Return [x, y] of the center of cell containing provided text 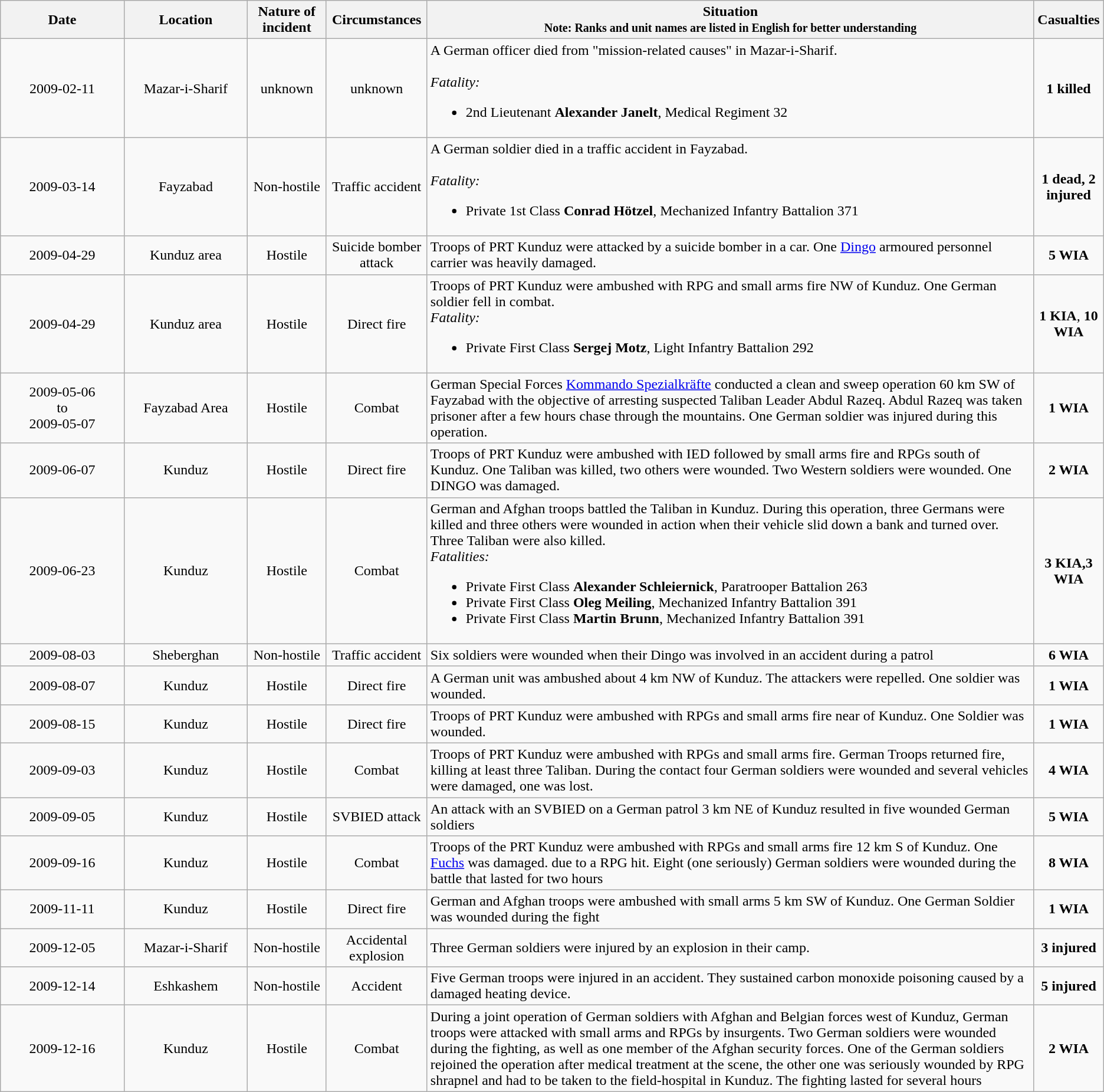
SVBIED attack [376, 816]
2009-06-23 [63, 570]
3 KIA,3 WIA [1069, 570]
2009-08-03 [63, 655]
2009-08-15 [63, 723]
Sheberghan [185, 655]
Casualties [1069, 20]
Accidental explosion [376, 947]
2009-09-05 [63, 816]
2009-06-07 [63, 470]
1 dead, 2 injured [1069, 186]
Five German troops were injured in an accident. They sustained carbon monoxide poisoning caused by a damaged heating device. [730, 986]
8 WIA [1069, 863]
Troops of PRT Kunduz were attacked by a suicide bomber in a car. One Dingo armoured personnel carrier was heavily damaged. [730, 255]
A German officer died from "mission-related causes" in Mazar-i-Sharif.Fatality:2nd Lieutenant Alexander Janelt, Medical Regiment 32 [730, 88]
Nature of incident [287, 20]
2009-02-11 [63, 88]
5 injured [1069, 986]
2009-09-16 [63, 863]
Date [63, 20]
An attack with an SVBIED on a German patrol 3 km NE of Kunduz resulted in five wounded German soldiers [730, 816]
Three German soldiers were injured by an explosion in their camp. [730, 947]
2009-12-16 [63, 1048]
2009-08-07 [63, 686]
Circumstances [376, 20]
Six soldiers were wounded when their Dingo was involved in an accident during a patrol [730, 655]
2009-11-11 [63, 910]
4 WIA [1069, 770]
Fayzabad Area [185, 408]
2009-09-03 [63, 770]
2009-12-14 [63, 986]
1 killed [1069, 88]
Eshkashem [185, 986]
A German soldier died in a traffic accident in Fayzabad.Fatality:Private 1st Class Conrad Hötzel, Mechanized Infantry Battalion 371 [730, 186]
6 WIA [1069, 655]
3 injured [1069, 947]
Troops of PRT Kunduz were ambushed with RPGs and small arms fire near of Kunduz. One Soldier was wounded. [730, 723]
German and Afghan troops were ambushed with small arms 5 km SW of Kunduz. One German Soldier was wounded during the fight [730, 910]
2009-12-05 [63, 947]
Fayzabad [185, 186]
Accident [376, 986]
2009-05-06to2009-05-07 [63, 408]
SituationNote: Ranks and unit names are listed in English for better understanding [730, 20]
2009-03-14 [63, 186]
1 KIA, 10 WIA [1069, 323]
A German unit was ambushed about 4 km NW of Kunduz. The attackers were repelled. One soldier was wounded. [730, 686]
Location [185, 20]
Suicide bomber attack [376, 255]
